Provide the [x, y] coordinate of the cell's center where the given text is located.  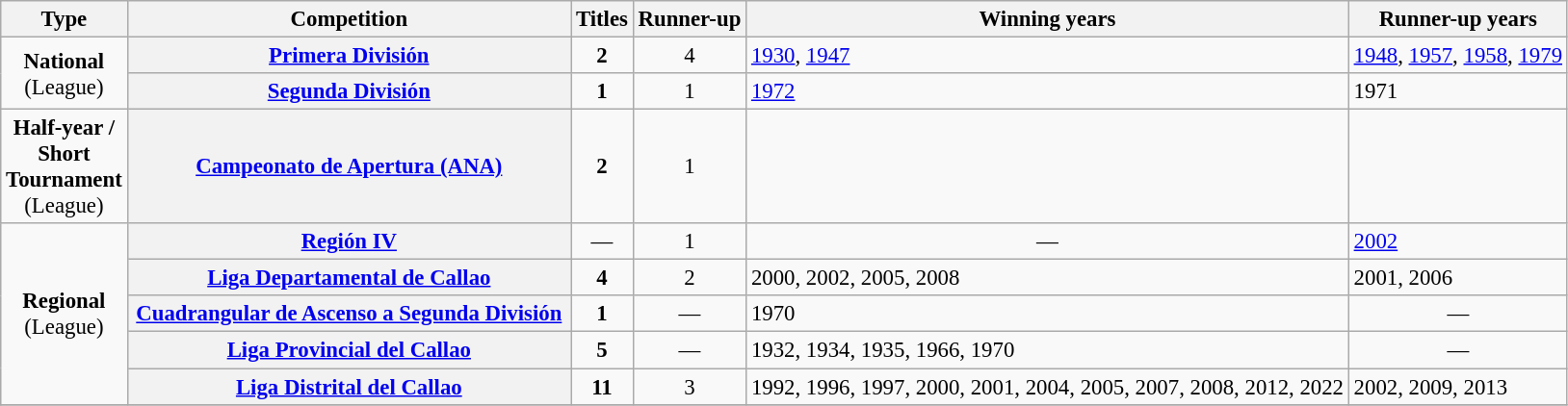
1970 [1048, 315]
1930, 1947 [1048, 56]
Región IV [349, 241]
1992, 1996, 1997, 2000, 2001, 2004, 2005, 2007, 2008, 2012, 2022 [1048, 387]
Primera División [349, 56]
Type [64, 19]
2002 [1458, 241]
Liga Distrital del Callao [349, 387]
Cuadrangular de Ascenso a Segunda División [349, 315]
Competition [349, 19]
1932, 1934, 1935, 1966, 1970 [1048, 350]
Runner-up [690, 19]
Half-year /ShortTournament(League) [64, 167]
2002, 2009, 2013 [1458, 387]
Runner-up years [1458, 19]
3 [690, 387]
1972 [1048, 91]
Winning years [1048, 19]
1948, 1957, 1958, 1979 [1458, 56]
Liga Provincial del Callao [349, 350]
Regional(League) [64, 314]
Titles [603, 19]
Liga Departamental de Callao [349, 278]
1971 [1458, 91]
2000, 2002, 2005, 2008 [1048, 278]
11 [603, 387]
National(League) [64, 73]
Segunda División [349, 91]
2001, 2006 [1458, 278]
Campeonato de Apertura (ANA) [349, 167]
5 [603, 350]
